For the text-containing cell, return its midpoint in (x, y) coordinate format. 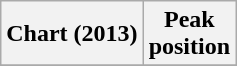
Peakposition (189, 34)
Chart (2013) (72, 34)
